Extract the (x, y) coordinate from the center of the cell holding the provided text.  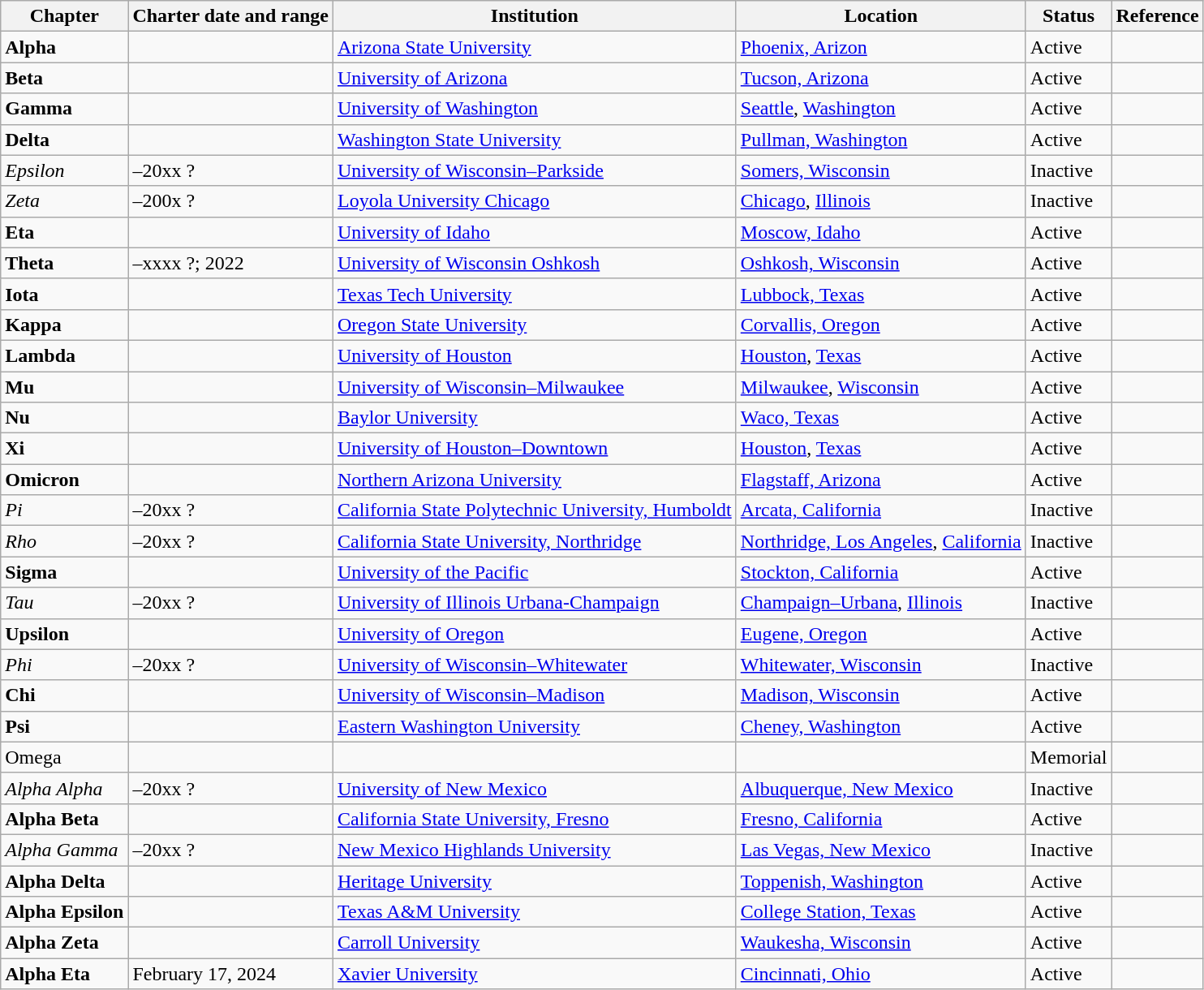
Nu (65, 418)
Location (881, 16)
Memorial (1069, 757)
Arcata, California (881, 510)
Baylor University (535, 418)
Status (1069, 16)
Las Vegas, New Mexico (881, 850)
Stockton, California (881, 572)
Alpha Beta (65, 819)
Reference (1157, 16)
Sigma (65, 572)
University of Oregon (535, 634)
Carroll University (535, 943)
Oregon State University (535, 325)
Milwaukee, Wisconsin (881, 387)
Psi (65, 726)
Epsilon (65, 170)
Mu (65, 387)
Alpha Alpha (65, 788)
Alpha Eta (65, 974)
Moscow, Idaho (881, 232)
University of Washington (535, 109)
Arizona State University (535, 47)
Kappa (65, 325)
Xavier University (535, 974)
University of Idaho (535, 232)
Texas Tech University (535, 294)
Eta (65, 232)
University of the Pacific (535, 572)
University of Houston (535, 355)
Alpha Zeta (65, 943)
Upsilon (65, 634)
University of Wisconsin–Madison (535, 695)
University of Wisconsin–Milwaukee (535, 387)
Omega (65, 757)
Theta (65, 263)
Champaign–Urbana, Illinois (881, 603)
Heritage University (535, 880)
–200x ? (230, 201)
Cheney, Washington (881, 726)
Alpha (65, 47)
University of Wisconsin Oshkosh (535, 263)
Eastern Washington University (535, 726)
California State Polytechnic University, Humboldt (535, 510)
Phi (65, 665)
California State University, Northridge (535, 541)
Iota (65, 294)
Charter date and range (230, 16)
Cincinnati, Ohio (881, 974)
Chapter (65, 16)
University of Illinois Urbana-Champaign (535, 603)
Omicron (65, 480)
Madison, Wisconsin (881, 695)
University of Arizona (535, 78)
Somers, Wisconsin (881, 170)
Xi (65, 449)
Eugene, Oregon (881, 634)
Oshkosh, Wisconsin (881, 263)
College Station, Texas (881, 912)
Fresno, California (881, 819)
Chicago, Illinois (881, 201)
New Mexico Highlands University (535, 850)
Northern Arizona University (535, 480)
Waukesha, Wisconsin (881, 943)
California State University, Fresno (535, 819)
University of Houston–Downtown (535, 449)
Delta (65, 140)
University of Wisconsin–Whitewater (535, 665)
Chi (65, 695)
Pullman, Washington (881, 140)
Pi (65, 510)
Alpha Epsilon (65, 912)
Beta (65, 78)
Waco, Texas (881, 418)
Loyola University Chicago (535, 201)
Lubbock, Texas (881, 294)
Phoenix, Arizon (881, 47)
Rho (65, 541)
Seattle, Washington (881, 109)
–xxxx ?; 2022 (230, 263)
Flagstaff, Arizona (881, 480)
Gamma (65, 109)
Toppenish, Washington (881, 880)
Tau (65, 603)
February 17, 2024 (230, 974)
Tucson, Arizona (881, 78)
Alpha Gamma (65, 850)
Texas A&M University (535, 912)
Alpha Delta (65, 880)
University of New Mexico (535, 788)
University of Wisconsin–Parkside (535, 170)
Whitewater, Wisconsin (881, 665)
Northridge, Los Angeles, California (881, 541)
Lambda (65, 355)
Albuquerque, New Mexico (881, 788)
Zeta (65, 201)
Washington State University (535, 140)
Corvallis, Oregon (881, 325)
Institution (535, 16)
